Identify which cell holds the provided text, then report its [X, Y] central coordinate. 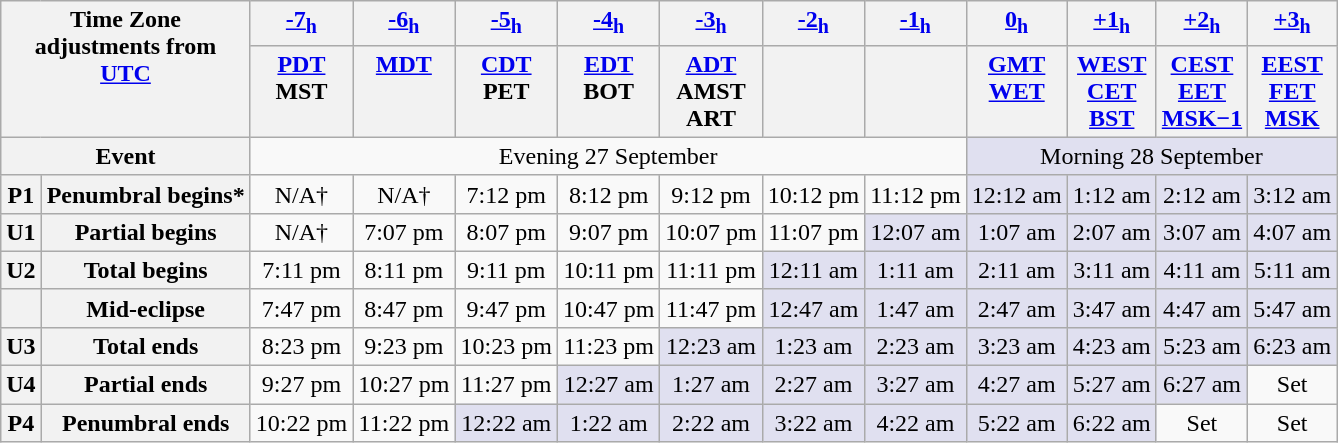
3:12 am [1292, 194]
3:27 am [916, 385]
12:07 am [916, 232]
11:47 pm [711, 308]
+2h [1202, 23]
9:11 pm [506, 270]
Total begins [146, 270]
4:23 am [1112, 346]
U2 [21, 270]
2:27 am [813, 385]
11:22 pm [404, 423]
Mid-eclipse [146, 308]
2:07 am [1112, 232]
12:12 am [1016, 194]
6:27 am [1202, 385]
12:47 am [813, 308]
5:23 am [1202, 346]
10:22 pm [301, 423]
1:22 am [608, 423]
7:12 pm [506, 194]
9:47 pm [506, 308]
+1h [1112, 23]
12:27 am [608, 385]
3:22 am [813, 423]
4:27 am [1016, 385]
Time Zoneadjustments fromUTC [126, 69]
11:27 pm [506, 385]
10:23 pm [506, 346]
0h [1016, 23]
11:12 pm [916, 194]
GMTWET [1016, 91]
10:11 pm [608, 270]
Morning 28 September [1152, 156]
U1 [21, 232]
10:27 pm [404, 385]
9:27 pm [301, 385]
Penumbral begins* [146, 194]
1:27 am [711, 385]
4:47 am [1202, 308]
1:12 am [1112, 194]
2:23 am [916, 346]
11:07 pm [813, 232]
-1h [916, 23]
3:47 am [1112, 308]
9:12 pm [711, 194]
10:07 pm [711, 232]
-7h [301, 23]
+3h [1292, 23]
6:22 am [1112, 423]
EESTFETMSK [1292, 91]
8:47 pm [404, 308]
9:23 pm [404, 346]
U3 [21, 346]
5:11 am [1292, 270]
6:23 am [1292, 346]
1:23 am [813, 346]
PDTMST [301, 91]
ADTAMSTART [711, 91]
1:47 am [916, 308]
11:11 pm [711, 270]
MDT [404, 91]
2:47 am [1016, 308]
8:12 pm [608, 194]
12:22 am [506, 423]
2:22 am [711, 423]
5:27 am [1112, 385]
1:07 am [1016, 232]
-5h [506, 23]
Partial ends [146, 385]
CDTPET [506, 91]
8:23 pm [301, 346]
Penumbral ends [146, 423]
10:47 pm [608, 308]
5:22 am [1016, 423]
4:11 am [1202, 270]
WESTCETBST [1112, 91]
U4 [21, 385]
8:11 pm [404, 270]
Total ends [146, 346]
12:11 am [813, 270]
-6h [404, 23]
10:12 pm [813, 194]
12:23 am [711, 346]
Evening 27 September [608, 156]
9:07 pm [608, 232]
EDTBOT [608, 91]
8:07 pm [506, 232]
11:23 pm [608, 346]
P4 [21, 423]
7:11 pm [301, 270]
1:11 am [916, 270]
7:07 pm [404, 232]
2:12 am [1202, 194]
Event [126, 156]
-4h [608, 23]
3:11 am [1112, 270]
5:47 am [1292, 308]
-3h [711, 23]
P1 [21, 194]
2:11 am [1016, 270]
3:23 am [1016, 346]
3:07 am [1202, 232]
7:47 pm [301, 308]
4:07 am [1292, 232]
Partial begins [146, 232]
4:22 am [916, 423]
CESTEETMSK−1 [1202, 91]
-2h [813, 23]
